From the cell containing the given text, extract its center point as [X, Y] coordinate. 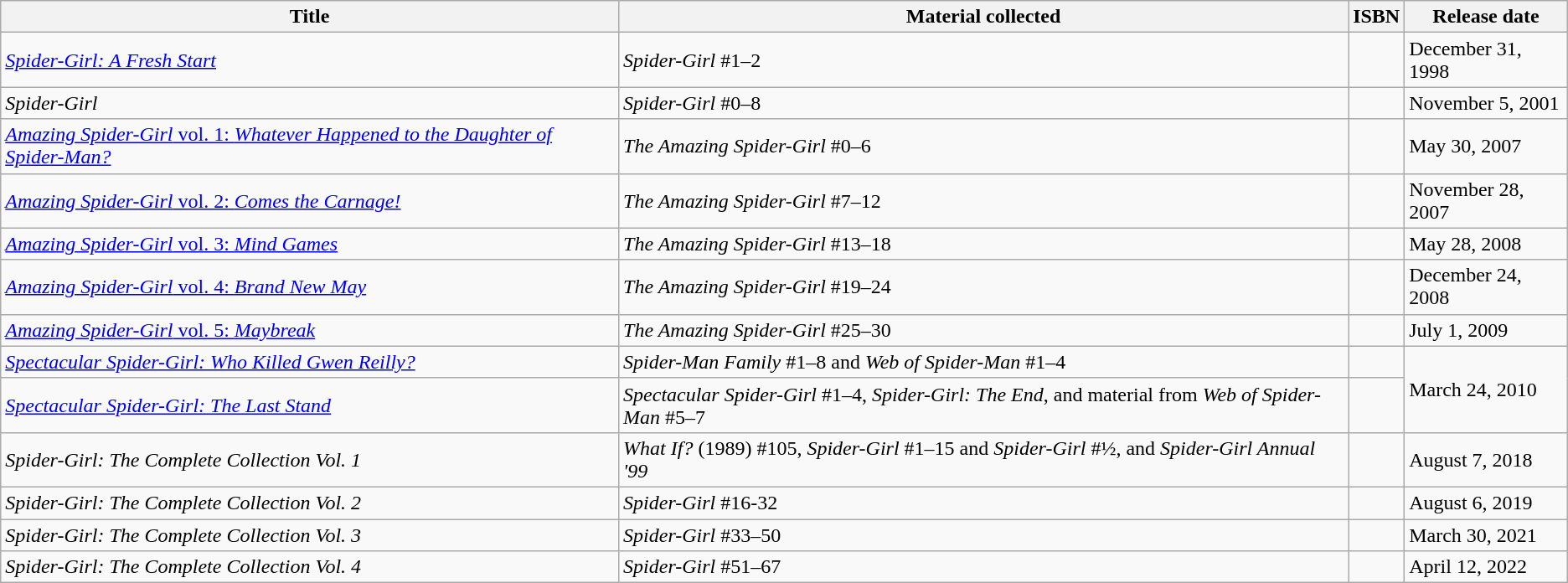
Spider-Girl: A Fresh Start [310, 60]
July 1, 2009 [1486, 330]
Spider-Girl: The Complete Collection Vol. 1 [310, 459]
December 31, 1998 [1486, 60]
Amazing Spider-Girl vol. 5: Maybreak [310, 330]
April 12, 2022 [1486, 567]
Spider-Girl [310, 103]
August 7, 2018 [1486, 459]
Amazing Spider-Girl vol. 2: Comes the Carnage! [310, 201]
Spectacular Spider-Girl: Who Killed Gwen Reilly? [310, 362]
March 24, 2010 [1486, 389]
November 28, 2007 [1486, 201]
Release date [1486, 17]
Amazing Spider-Girl vol. 4: Brand New May [310, 286]
Title [310, 17]
Spider-Girl #16-32 [983, 503]
What If? (1989) #105, Spider-Girl #1–15 and Spider-Girl #½, and Spider-Girl Annual '99 [983, 459]
The Amazing Spider-Girl #13–18 [983, 244]
May 28, 2008 [1486, 244]
August 6, 2019 [1486, 503]
Spider-Girl #1–2 [983, 60]
Spider-Girl: The Complete Collection Vol. 2 [310, 503]
Spider-Girl: The Complete Collection Vol. 3 [310, 535]
May 30, 2007 [1486, 146]
Spider-Man Family #1–8 and Web of Spider-Man #1–4 [983, 362]
Spider-Girl: The Complete Collection Vol. 4 [310, 567]
The Amazing Spider-Girl #0–6 [983, 146]
The Amazing Spider-Girl #25–30 [983, 330]
Spectacular Spider-Girl #1–4, Spider-Girl: The End, and material from Web of Spider-Man #5–7 [983, 405]
The Amazing Spider-Girl #7–12 [983, 201]
ISBN [1377, 17]
March 30, 2021 [1486, 535]
The Amazing Spider-Girl #19–24 [983, 286]
Spider-Girl #33–50 [983, 535]
Spider-Girl #0–8 [983, 103]
December 24, 2008 [1486, 286]
Spider-Girl #51–67 [983, 567]
November 5, 2001 [1486, 103]
Spectacular Spider-Girl: The Last Stand [310, 405]
Amazing Spider-Girl vol. 1: Whatever Happened to the Daughter of Spider-Man? [310, 146]
Material collected [983, 17]
Amazing Spider-Girl vol. 3: Mind Games [310, 244]
